From the cell containing the given text, extract its center point as (X, Y) coordinate. 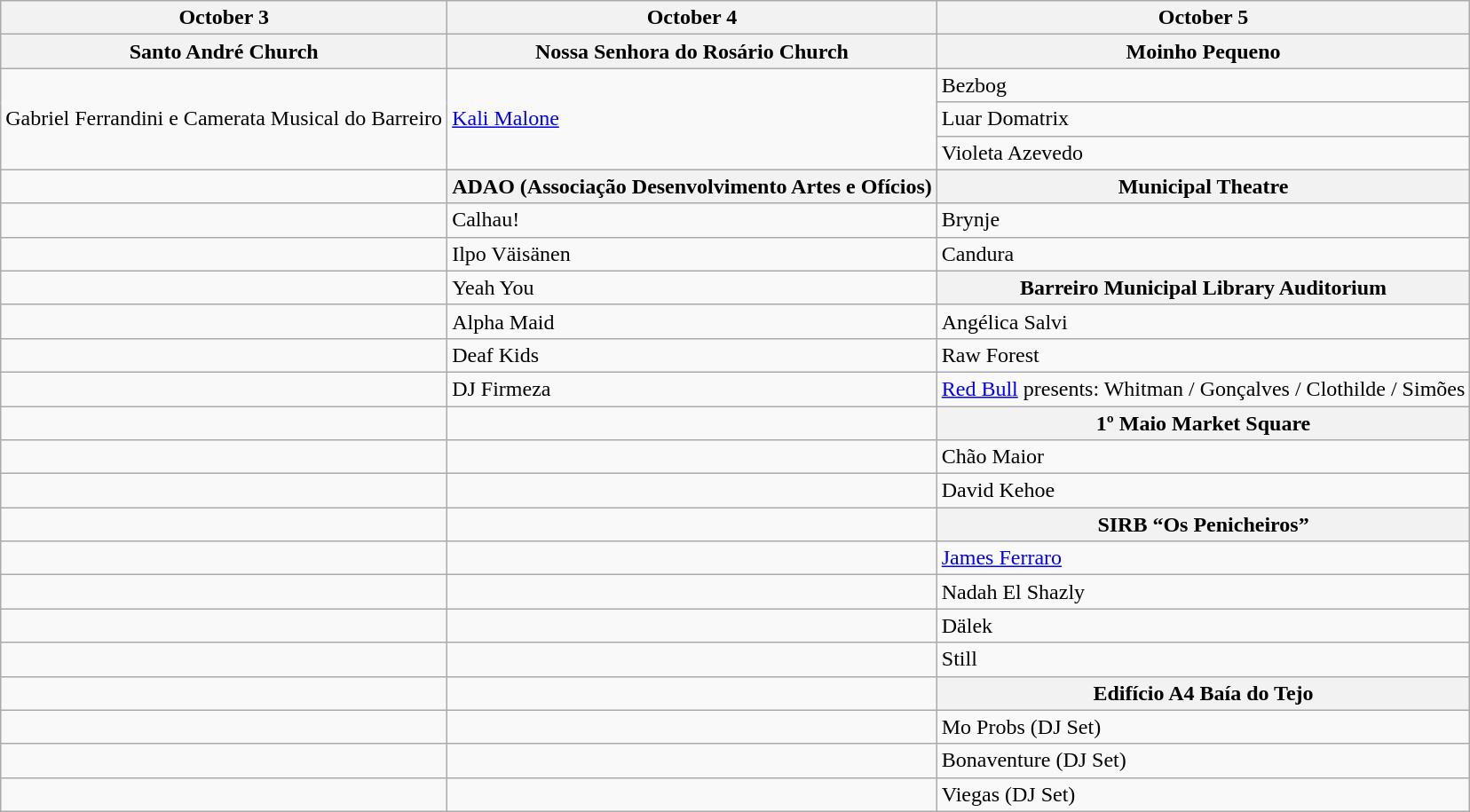
Mo Probs (DJ Set) (1204, 727)
Santo André Church (224, 51)
ADAO (Associação Desenvolvimento Artes e Ofícios) (692, 186)
Gabriel Ferrandini e Camerata Musical do Barreiro (224, 119)
Red Bull presents: Whitman / Gonçalves / Clothilde / Simões (1204, 389)
Luar Domatrix (1204, 119)
Bezbog (1204, 85)
1º Maio Market Square (1204, 423)
Raw Forest (1204, 355)
Viegas (DJ Set) (1204, 794)
Yeah You (692, 288)
October 3 (224, 18)
Brynje (1204, 220)
Deaf Kids (692, 355)
October 4 (692, 18)
Angélica Salvi (1204, 321)
Candura (1204, 254)
Bonaventure (DJ Set) (1204, 761)
Violeta Azevedo (1204, 153)
Nadah El Shazly (1204, 592)
David Kehoe (1204, 491)
October 5 (1204, 18)
Ilpo Väisänen (692, 254)
Still (1204, 659)
Alpha Maid (692, 321)
DJ Firmeza (692, 389)
Nossa Senhora do Rosário Church (692, 51)
Barreiro Municipal Library Auditorium (1204, 288)
Chão Maior (1204, 457)
SIRB “Os Penicheiros” (1204, 524)
Municipal Theatre (1204, 186)
James Ferraro (1204, 558)
Dälek (1204, 626)
Moinho Pequeno (1204, 51)
Calhau! (692, 220)
Kali Malone (692, 119)
Edifício A4 Baía do Tejo (1204, 693)
